Pinpoint the cell where the given text exists, returning its (X, Y) midpoint coordinate. 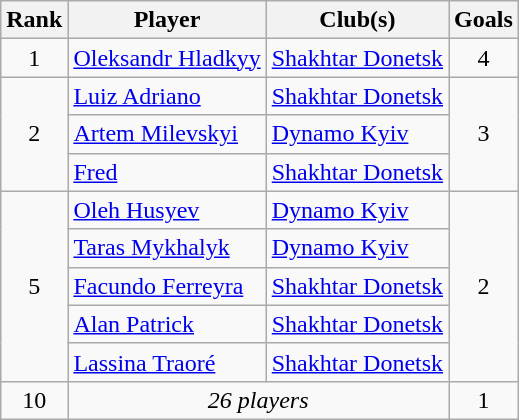
Lassina Traoré (167, 362)
26 players (258, 400)
Oleh Husyev (167, 210)
Club(s) (357, 20)
4 (484, 58)
Goals (484, 20)
Luiz Adriano (167, 96)
Taras Mykhalyk (167, 248)
10 (34, 400)
Facundo Ferreyra (167, 286)
Artem Milevskyi (167, 134)
Alan Patrick (167, 324)
Oleksandr Hladkyy (167, 58)
Rank (34, 20)
Player (167, 20)
Fred (167, 172)
5 (34, 286)
3 (484, 134)
